Detect which cell encompasses the target text, then output its (X, Y) center coordinate. 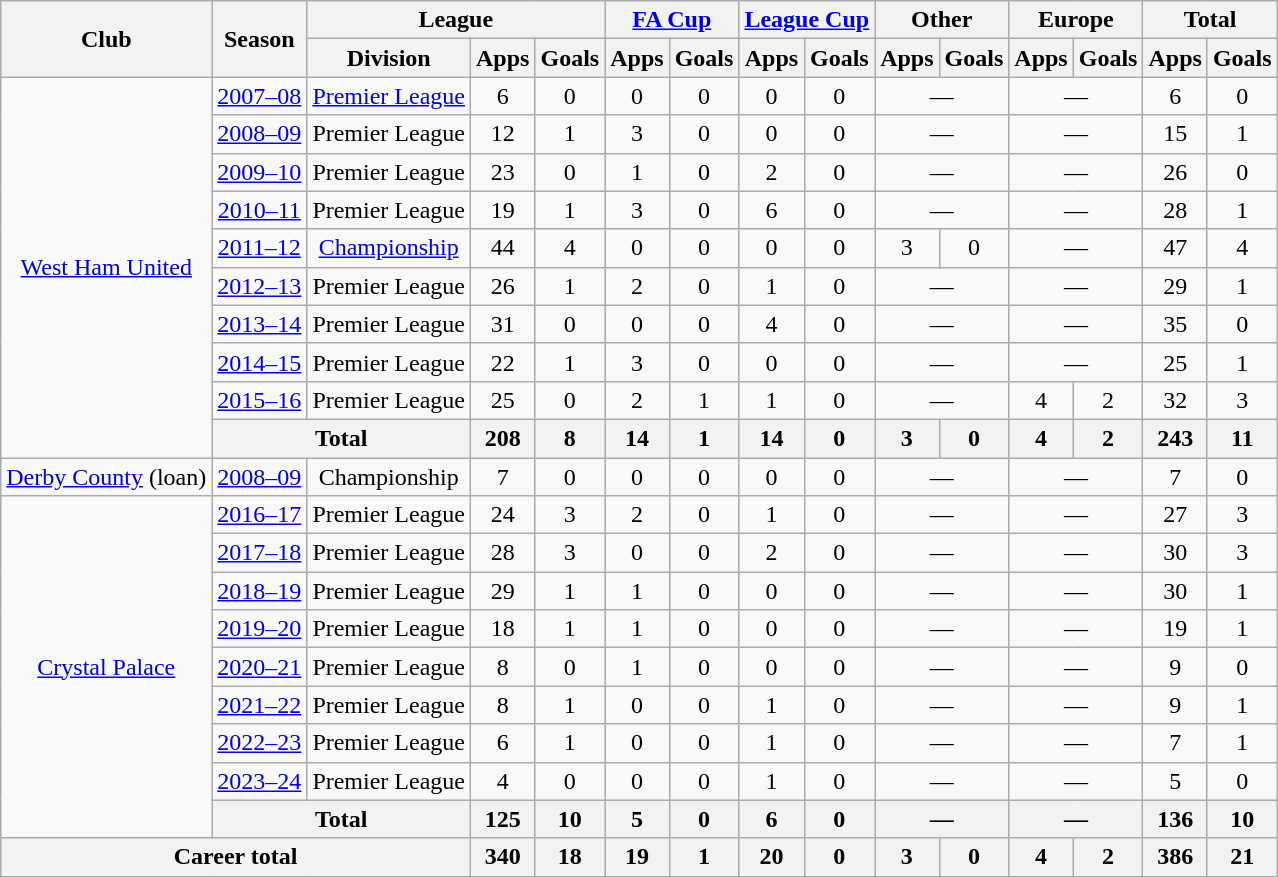
League (456, 20)
Season (260, 39)
2014–15 (260, 362)
386 (1175, 857)
West Ham United (106, 268)
22 (503, 362)
24 (503, 515)
31 (503, 324)
2015–16 (260, 400)
243 (1175, 438)
136 (1175, 819)
15 (1175, 134)
11 (1242, 438)
2010–11 (260, 210)
Career total (236, 857)
Division (389, 58)
2020–21 (260, 667)
Club (106, 39)
340 (503, 857)
2023–24 (260, 781)
23 (503, 172)
2021–22 (260, 705)
Derby County (loan) (106, 477)
208 (503, 438)
47 (1175, 248)
2016–17 (260, 515)
125 (503, 819)
2017–18 (260, 553)
12 (503, 134)
27 (1175, 515)
2012–13 (260, 286)
32 (1175, 400)
Crystal Palace (106, 668)
20 (772, 857)
44 (503, 248)
21 (1242, 857)
League Cup (807, 20)
2009–10 (260, 172)
Europe (1076, 20)
FA Cup (672, 20)
2019–20 (260, 629)
Other (942, 20)
2018–19 (260, 591)
2007–08 (260, 96)
2022–23 (260, 743)
2013–14 (260, 324)
35 (1175, 324)
2011–12 (260, 248)
